Search for the cell housing the specified text and yield its (x, y) center coordinate. 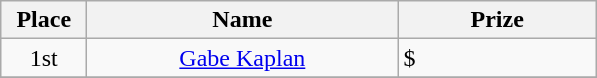
Place (44, 20)
$ (498, 58)
Gabe Kaplan (242, 58)
Name (242, 20)
Prize (498, 20)
1st (44, 58)
